Capture the cell that displays the provided text and extract its (x, y) central coordinate. 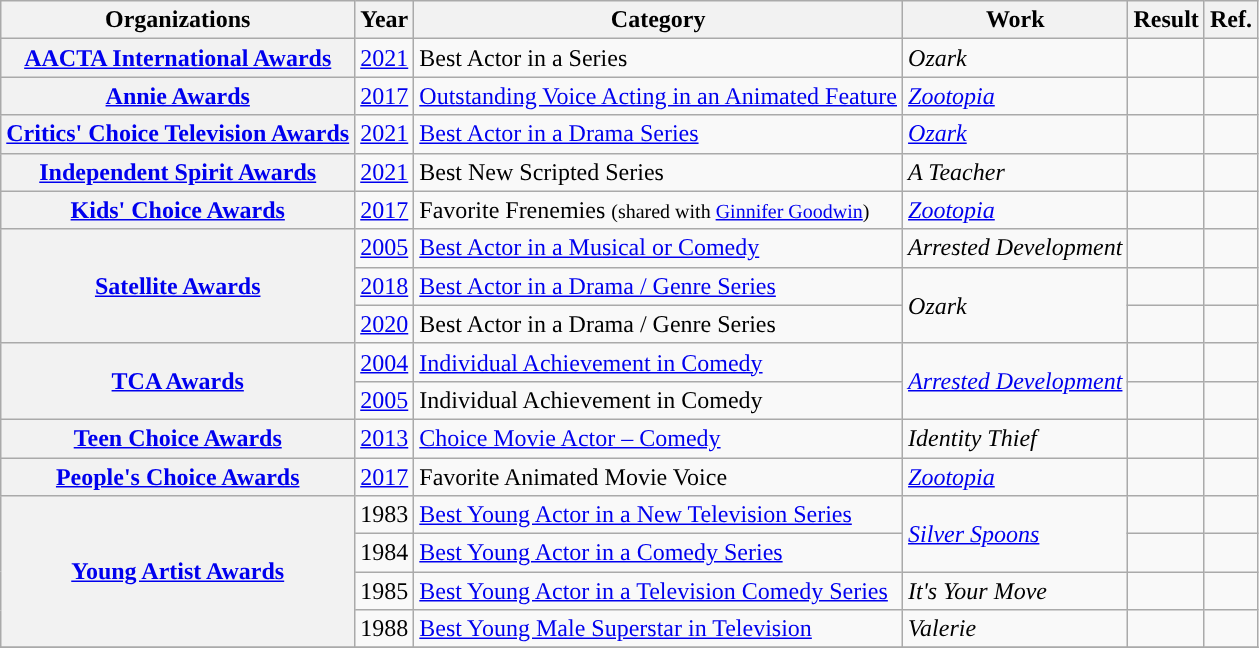
Best Young Actor in a Television Comedy Series (658, 591)
Favorite Animated Movie Voice (658, 477)
2013 (384, 438)
Best Actor in a Drama Series (658, 134)
Best Young Male Superstar in Television (658, 629)
Best Actor in a Series (658, 58)
Best Young Actor in a Comedy Series (658, 553)
Best Actor in a Musical or Comedy (658, 248)
Work (1016, 20)
Critics' Choice Television Awards (178, 134)
A Teacher (1016, 172)
Annie Awards (178, 96)
Best New Scripted Series (658, 172)
Independent Spirit Awards (178, 172)
AACTA International Awards (178, 58)
Favorite Frenemies (shared with Ginnifer Goodwin) (658, 210)
Kids' Choice Awards (178, 210)
1983 (384, 515)
Ref. (1230, 20)
Result (1166, 20)
Young Artist Awards (178, 572)
Outstanding Voice Acting in an Animated Feature (658, 96)
Choice Movie Actor – Comedy (658, 438)
Year (384, 20)
Category (658, 20)
Valerie (1016, 629)
Teen Choice Awards (178, 438)
2020 (384, 324)
1984 (384, 553)
Best Young Actor in a New Television Series (658, 515)
People's Choice Awards (178, 477)
Identity Thief (1016, 438)
Silver Spoons (1016, 534)
1985 (384, 591)
2004 (384, 362)
TCA Awards (178, 381)
Satellite Awards (178, 286)
It's Your Move (1016, 591)
Organizations (178, 20)
1988 (384, 629)
2018 (384, 286)
